From the cell containing the given text, extract its center point as (X, Y) coordinate. 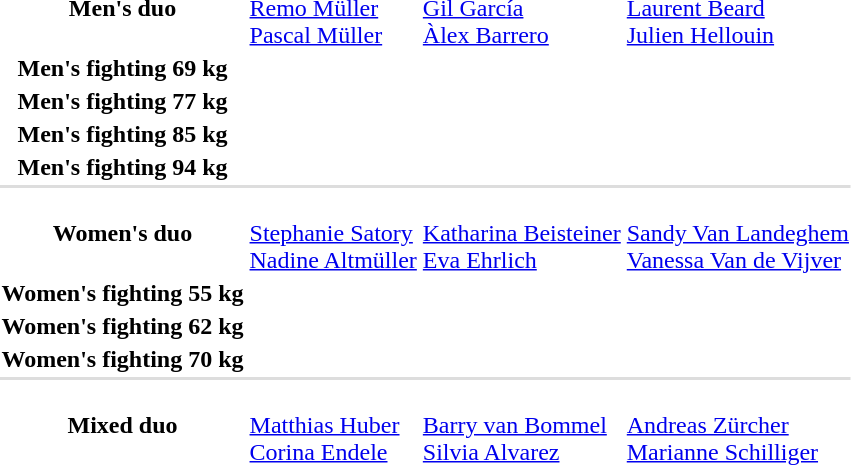
Stephanie SatoryNadine Altmüller (333, 233)
Women's duo (122, 233)
Men's fighting 94 kg (122, 167)
Katharina BeisteinerEva Ehrlich (522, 233)
Women's fighting 62 kg (122, 326)
Women's fighting 55 kg (122, 293)
Men's fighting 77 kg (122, 101)
Women's fighting 70 kg (122, 359)
Men's fighting 69 kg (122, 68)
Men's fighting 85 kg (122, 134)
Sandy Van LandeghemVanessa Van de Vijver (738, 233)
